Capture the cell that displays the provided text and extract its [x, y] central coordinate. 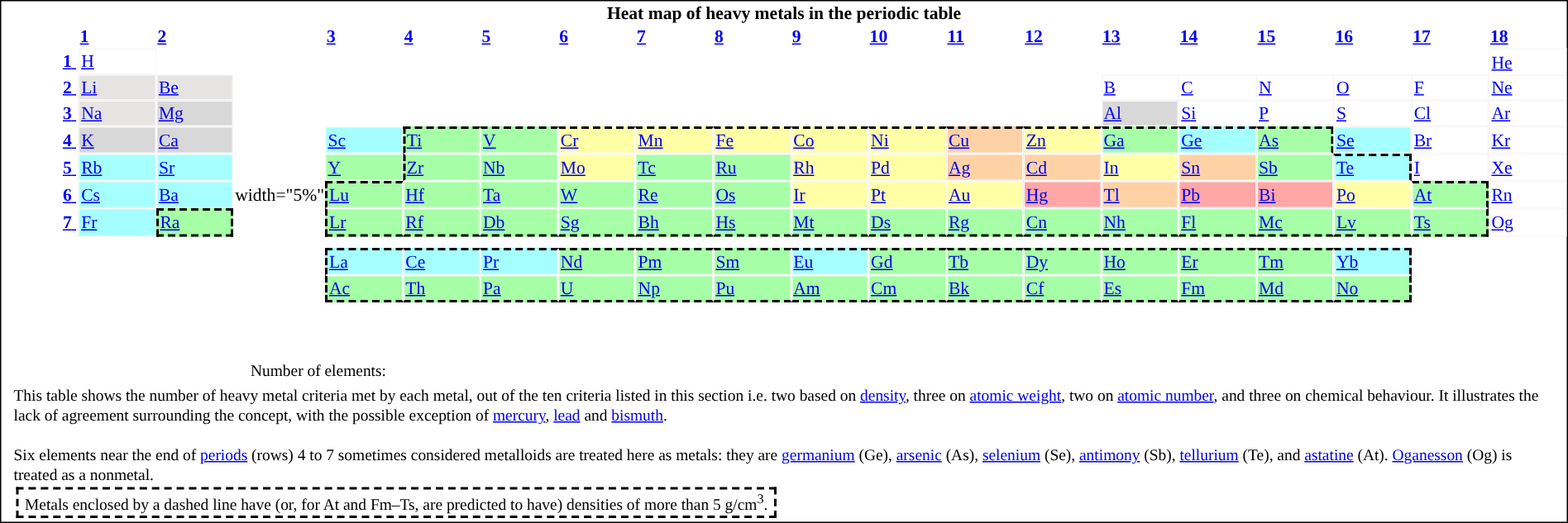
11 [985, 36]
Sb [1295, 167]
Cl [1451, 114]
9 [829, 36]
Hg [1063, 195]
C [1217, 88]
Cs [117, 195]
Cd [1063, 167]
Sn [1217, 167]
Eu [829, 261]
Db [519, 222]
Rg [985, 222]
Gd [907, 261]
Ga [1140, 140]
Rf [442, 222]
Bi [1295, 195]
Be [195, 88]
Mn [675, 140]
Ra [195, 222]
12 [1063, 36]
Ar [1527, 114]
K [117, 140]
Xe [1527, 167]
Pm [675, 261]
Cf [1063, 289]
Mg [195, 114]
Sc [364, 140]
Lu [364, 195]
Hs [752, 222]
La [364, 261]
P [1295, 114]
15 [1295, 36]
Au [985, 195]
Ho [1140, 261]
Np [675, 289]
Rb [117, 167]
17 [1451, 36]
Am [829, 289]
Ts [1451, 222]
Lv [1373, 222]
Na [117, 114]
8 [752, 36]
Si [1217, 114]
Zr [442, 167]
Cm [907, 289]
Cn [1063, 222]
Br [1451, 140]
At [1451, 195]
Mo [597, 167]
Fe [752, 140]
18 [1527, 36]
Ag [985, 167]
10 [907, 36]
Nh [1140, 222]
O [1373, 88]
Rn [1527, 195]
Yb [1373, 261]
Al [1140, 114]
Tb [985, 261]
Fm [1217, 289]
Ta [519, 195]
Mc [1295, 222]
B [1140, 88]
Re [675, 195]
Lr [364, 222]
Pa [519, 289]
Cr [597, 140]
He [1527, 61]
Tl [1140, 195]
Md [1295, 289]
S [1373, 114]
Ac [364, 289]
Sm [752, 261]
H [117, 61]
Bk [985, 289]
Kr [1527, 140]
I [1451, 167]
Ir [829, 195]
13 [1140, 36]
Pt [907, 195]
Pd [907, 167]
Mt [829, 222]
Er [1217, 261]
Nb [519, 167]
Sr [195, 167]
F [1451, 88]
Ce [442, 261]
Tm [1295, 261]
Se [1373, 140]
Heat map of heavy metals in the periodic table [784, 13]
Ni [907, 140]
Og [1527, 222]
Co [829, 140]
Zn [1063, 140]
Fr [117, 222]
Ne [1527, 88]
Ca [195, 140]
Ds [907, 222]
Cu [985, 140]
Pr [519, 261]
Sg [597, 222]
Th [442, 289]
W [597, 195]
No [1373, 289]
Ba [195, 195]
Bh [675, 222]
Te [1373, 167]
As [1295, 140]
Fl [1217, 222]
V [519, 140]
Metals enclosed by a dashed line have (or, for At and Fm–Ts, are predicted to have) densities of more than 5 g/cm3. [397, 503]
Os [752, 195]
Dy [1063, 261]
Pb [1217, 195]
14 [1217, 36]
Es [1140, 289]
Ru [752, 167]
U [597, 289]
Pu [752, 289]
N [1295, 88]
16 [1373, 36]
width="5%" [280, 195]
Rh [829, 167]
In [1140, 167]
Hf [442, 195]
Y [364, 167]
Po [1373, 195]
Nd [597, 261]
Li [117, 88]
Ti [442, 140]
Ge [1217, 140]
Tc [675, 167]
